Return the [X, Y] coordinate for the center point of the cell that contains the specified text.  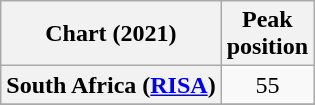
Peakposition [267, 34]
South Africa (RISA) [111, 85]
55 [267, 85]
Chart (2021) [111, 34]
